Capture the cell that displays the provided text and extract its [X, Y] central coordinate. 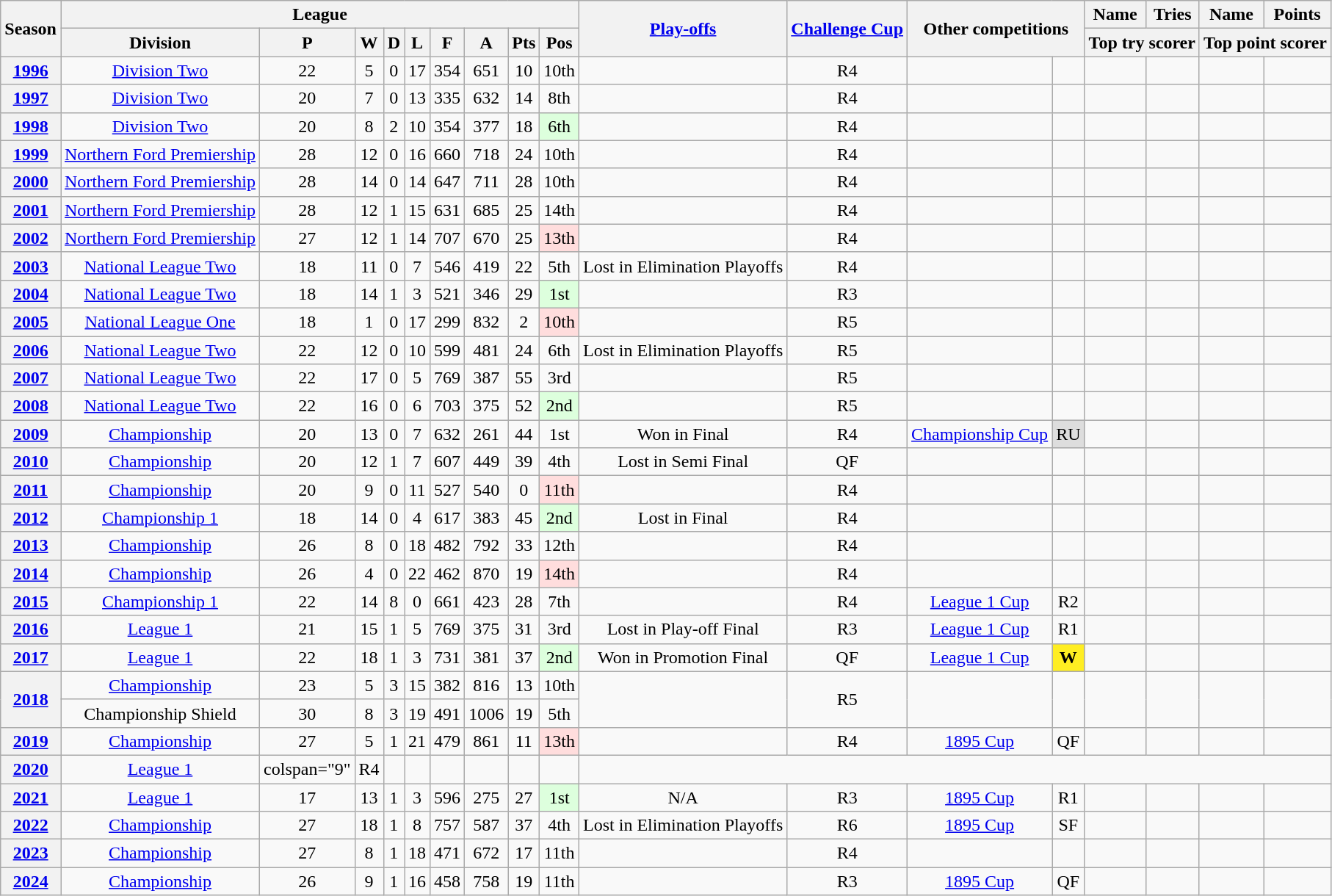
2010 [31, 462]
2008 [31, 406]
651 [486, 71]
SF [1068, 825]
670 [486, 238]
2017 [31, 657]
2000 [31, 182]
346 [486, 294]
2018 [31, 699]
832 [486, 322]
2003 [31, 266]
2022 [31, 825]
Won in Final [683, 434]
Lost in Final [683, 518]
482 [448, 546]
2023 [31, 853]
479 [448, 741]
31 [524, 629]
449 [486, 462]
National League One [160, 322]
Division [160, 43]
R6 [847, 825]
377 [486, 126]
383 [486, 518]
D [394, 43]
Challenge Cup [847, 29]
546 [448, 266]
6 [417, 406]
Play-offs [683, 29]
382 [448, 685]
52 [524, 406]
Pts [524, 43]
2007 [31, 378]
2011 [31, 490]
2006 [31, 350]
8th [560, 98]
491 [448, 713]
1997 [31, 98]
661 [448, 601]
335 [448, 98]
P [308, 43]
Top point scorer [1264, 43]
2012 [31, 518]
Season [31, 29]
816 [486, 685]
660 [448, 154]
2014 [31, 574]
30 [308, 713]
707 [448, 238]
2004 [31, 294]
458 [448, 881]
33 [524, 546]
631 [448, 210]
45 [524, 518]
2013 [31, 546]
Lost in Semi Final [683, 462]
R2 [1068, 601]
RU [1068, 434]
League [319, 15]
Championship Shield [160, 713]
1996 [31, 71]
1999 [31, 154]
7th [560, 601]
607 [448, 462]
861 [486, 741]
23 [308, 685]
2009 [31, 434]
F [448, 43]
Pos [560, 43]
647 [448, 182]
703 [448, 406]
colspan="9" [308, 769]
2024 [31, 881]
299 [448, 322]
731 [448, 657]
39 [524, 462]
Won in Promotion Final [683, 657]
527 [448, 490]
617 [448, 518]
711 [486, 182]
44 [524, 434]
Top try scorer [1142, 43]
419 [486, 266]
387 [486, 378]
55 [524, 378]
2019 [31, 741]
2005 [31, 322]
2002 [31, 238]
Other competitions [996, 29]
792 [486, 546]
Tries [1172, 15]
381 [486, 657]
275 [486, 797]
2015 [31, 601]
672 [486, 853]
29 [524, 294]
261 [486, 434]
471 [448, 853]
718 [486, 154]
A [486, 43]
Points [1297, 15]
1006 [486, 713]
1998 [31, 126]
587 [486, 825]
2001 [31, 210]
757 [448, 825]
870 [486, 574]
2020 [31, 769]
596 [448, 797]
2021 [31, 797]
12th [560, 546]
758 [486, 881]
Championship Cup [980, 434]
481 [486, 350]
685 [486, 210]
599 [448, 350]
521 [448, 294]
462 [448, 574]
423 [486, 601]
540 [486, 490]
N/A [683, 797]
2016 [31, 629]
L [417, 43]
Lost in Play-off Final [683, 629]
